Find where the given text appears and provide that cell's center as [x, y] coordinate. 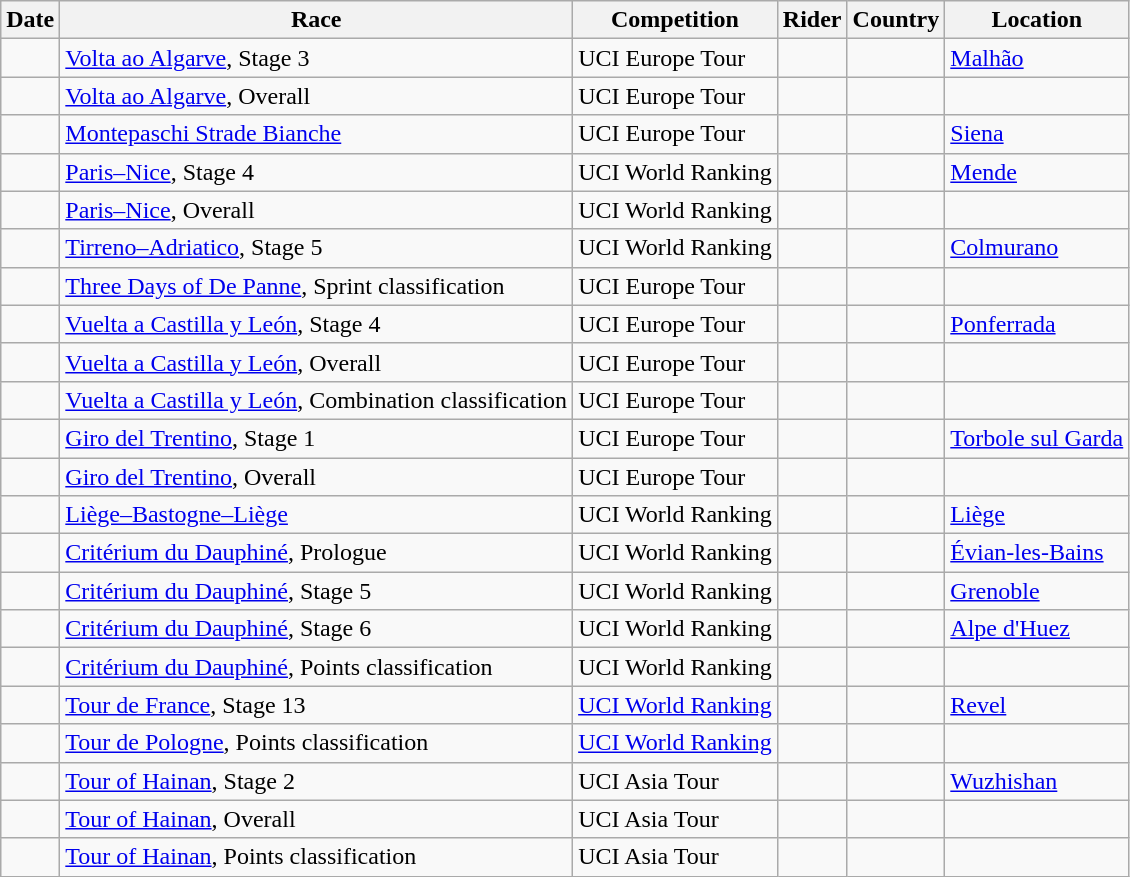
Grenoble [1037, 591]
Critérium du Dauphiné, Stage 5 [316, 591]
Évian-les-Bains [1037, 553]
Wuzhishan [1037, 781]
Vuelta a Castilla y León, Stage 4 [316, 324]
Revel [1037, 705]
Colmurano [1037, 248]
Giro del Trentino, Stage 1 [316, 438]
Siena [1037, 134]
Volta ao Algarve, Stage 3 [316, 58]
Tour de France, Stage 13 [316, 705]
Tirreno–Adriatico, Stage 5 [316, 248]
Tour de Pologne, Points classification [316, 743]
Volta ao Algarve, Overall [316, 96]
Three Days of De Panne, Sprint classification [316, 286]
Vuelta a Castilla y León, Combination classification [316, 400]
Liège–Bastogne–Liège [316, 515]
Critérium du Dauphiné, Points classification [316, 667]
Vuelta a Castilla y León, Overall [316, 362]
Paris–Nice, Overall [316, 210]
Tour of Hainan, Stage 2 [316, 781]
Alpe d'Huez [1037, 629]
Rider [812, 20]
Mende [1037, 172]
Ponferrada [1037, 324]
Critérium du Dauphiné, Prologue [316, 553]
Competition [676, 20]
Tour of Hainan, Overall [316, 819]
Torbole sul Garda [1037, 438]
Date [30, 20]
Montepaschi Strade Bianche [316, 134]
Malhão [1037, 58]
Liège [1037, 515]
Critérium du Dauphiné, Stage 6 [316, 629]
Tour of Hainan, Points classification [316, 857]
Giro del Trentino, Overall [316, 477]
Paris–Nice, Stage 4 [316, 172]
Race [316, 20]
Country [896, 20]
Location [1037, 20]
